Pinpoint the cell where the given text exists, returning its (X, Y) midpoint coordinate. 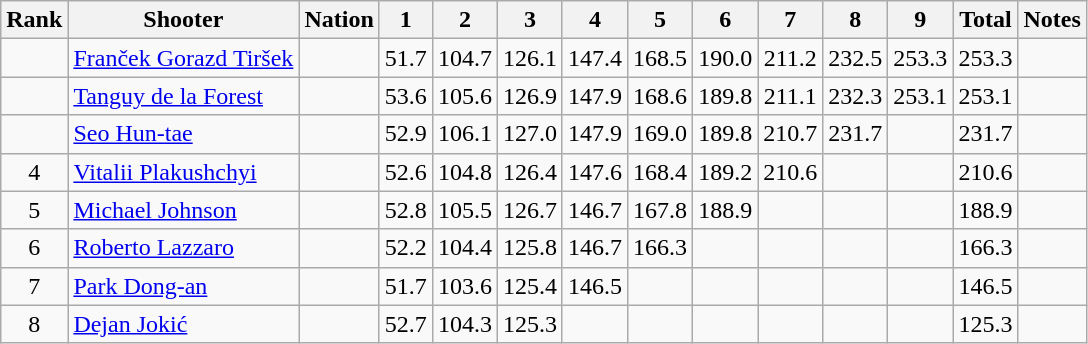
104.7 (464, 58)
232.5 (856, 58)
211.2 (790, 58)
53.6 (406, 96)
Franček Gorazd Tiršek (184, 58)
52.8 (406, 210)
Tanguy de la Forest (184, 96)
3 (530, 20)
210.7 (790, 134)
127.0 (530, 134)
52.9 (406, 134)
52.7 (406, 324)
105.6 (464, 96)
Total (986, 20)
126.9 (530, 96)
103.6 (464, 286)
Seo Hun-tae (184, 134)
126.1 (530, 58)
Park Dong-an (184, 286)
Rank (34, 20)
104.8 (464, 172)
104.3 (464, 324)
125.4 (530, 286)
190.0 (726, 58)
211.1 (790, 96)
125.8 (530, 248)
104.4 (464, 248)
Shooter (184, 20)
Notes (1052, 20)
Vitalii Plakushchyi (184, 172)
Roberto Lazzaro (184, 248)
232.3 (856, 96)
9 (920, 20)
168.6 (660, 96)
Michael Johnson (184, 210)
167.8 (660, 210)
105.5 (464, 210)
126.4 (530, 172)
169.0 (660, 134)
189.2 (726, 172)
52.2 (406, 248)
168.5 (660, 58)
168.4 (660, 172)
106.1 (464, 134)
1 (406, 20)
Nation (339, 20)
147.6 (594, 172)
126.7 (530, 210)
Dejan Jokić (184, 324)
147.4 (594, 58)
52.6 (406, 172)
2 (464, 20)
